Locate the cell with the specified text and output its (x, y) center coordinate. 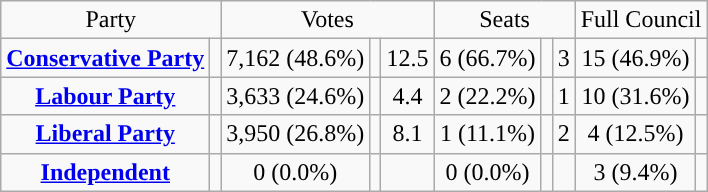
6 (66.7%) (488, 58)
3,633 (24.6%) (296, 96)
8.1 (408, 134)
Full Council (641, 20)
3,950 (26.8%) (296, 134)
10 (31.6%) (636, 96)
Liberal Party (106, 134)
Votes (328, 20)
12.5 (408, 58)
Independent (106, 172)
4.4 (408, 96)
1 (564, 96)
Party (111, 20)
2 (22.2%) (488, 96)
3 (9.4%) (636, 172)
4 (12.5%) (636, 134)
7,162 (48.6%) (296, 58)
15 (46.9%) (636, 58)
2 (564, 134)
3 (564, 58)
Seats (504, 20)
Labour Party (106, 96)
1 (11.1%) (488, 134)
Conservative Party (106, 58)
